Pinpoint the cell where the given text exists, returning its (x, y) midpoint coordinate. 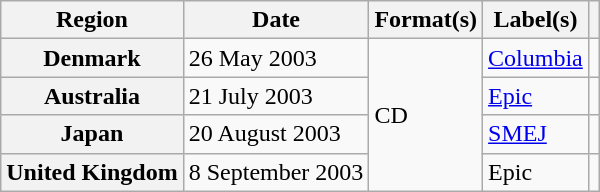
21 July 2003 (276, 96)
26 May 2003 (276, 58)
8 September 2003 (276, 172)
Denmark (92, 58)
Format(s) (426, 20)
Columbia (536, 58)
Label(s) (536, 20)
SMEJ (536, 134)
Region (92, 20)
20 August 2003 (276, 134)
CD (426, 115)
Australia (92, 96)
Japan (92, 134)
Date (276, 20)
United Kingdom (92, 172)
